Return (X, Y) of the center of cell containing provided text 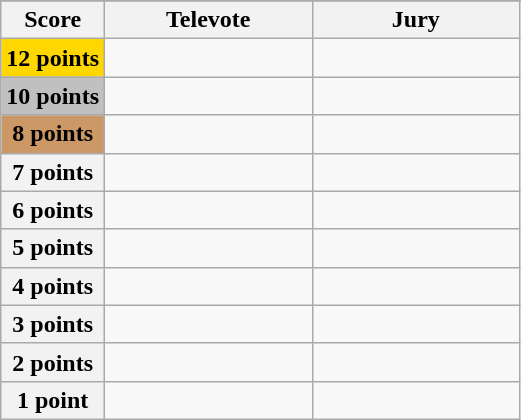
2 points (53, 362)
3 points (53, 324)
10 points (53, 96)
12 points (53, 58)
Jury (416, 20)
Score (53, 20)
4 points (53, 286)
1 point (53, 400)
7 points (53, 172)
8 points (53, 134)
6 points (53, 210)
5 points (53, 248)
Televote (209, 20)
